Output the [X, Y] coordinate of the center of the cell containing the given text.  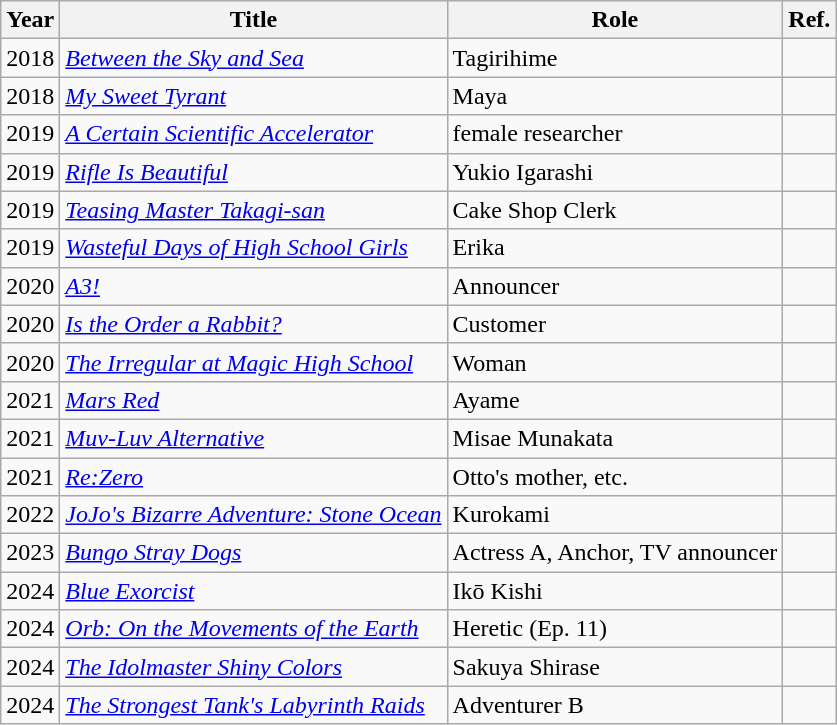
Otto's mother, etc. [615, 477]
Adventurer B [615, 705]
Misae Munakata [615, 438]
Wasteful Days of High School Girls [254, 248]
Between the Sky and Sea [254, 58]
Heretic (Ep. 11) [615, 629]
Announcer [615, 286]
2022 [30, 515]
Actress A, Anchor, TV announcer [615, 553]
The Strongest Tank's Labyrinth Raids [254, 705]
Is the Order a Rabbit? [254, 324]
Woman [615, 362]
Teasing Master Takagi-san [254, 210]
Maya [615, 96]
The Irregular at Magic High School [254, 362]
Orb: On the Movements of the Earth [254, 629]
Sakuya Shirase [615, 667]
Ref. [810, 20]
Role [615, 20]
Ayame [615, 400]
female researcher [615, 134]
Bungo Stray Dogs [254, 553]
A3! [254, 286]
A Certain Scientific Accelerator [254, 134]
Rifle Is Beautiful [254, 172]
Tagirihime [615, 58]
JoJo's Bizarre Adventure: Stone Ocean [254, 515]
Kurokami [615, 515]
Blue Exorcist [254, 591]
Yukio Igarashi [615, 172]
2023 [30, 553]
Customer [615, 324]
Muv-Luv Alternative [254, 438]
Erika [615, 248]
Ikō Kishi [615, 591]
Title [254, 20]
Re:Zero [254, 477]
The Idolmaster Shiny Colors [254, 667]
Mars Red [254, 400]
My Sweet Tyrant [254, 96]
Year [30, 20]
Cake Shop Clerk [615, 210]
